Extract the [x, y] coordinate from the center of the cell holding the provided text.  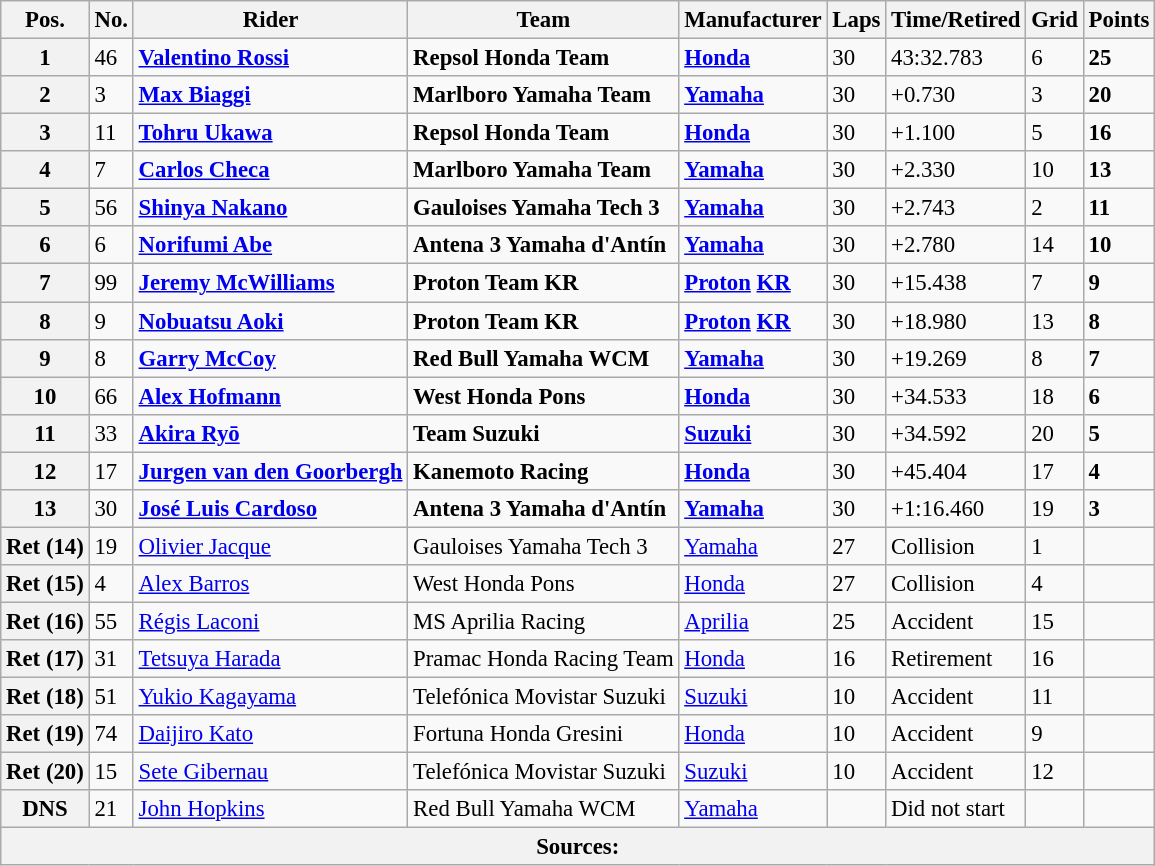
46 [111, 58]
Régis Laconi [270, 621]
Team [544, 20]
Did not start [956, 809]
Max Biaggi [270, 95]
Fortuna Honda Gresini [544, 734]
Pos. [45, 20]
Jurgen van den Goorbergh [270, 471]
Tetsuya Harada [270, 659]
Rider [270, 20]
Retirement [956, 659]
No. [111, 20]
51 [111, 697]
+2.330 [956, 170]
+0.730 [956, 95]
+45.404 [956, 471]
+34.533 [956, 396]
Grid [1054, 20]
Laps [856, 20]
Manufacturer [753, 20]
Ret (20) [45, 772]
+1.100 [956, 133]
55 [111, 621]
Kanemoto Racing [544, 471]
Team Suzuki [544, 433]
Olivier Jacque [270, 546]
Carlos Checa [270, 170]
21 [111, 809]
DNS [45, 809]
+34.592 [956, 433]
Pramac Honda Racing Team [544, 659]
31 [111, 659]
Yukio Kagayama [270, 697]
Aprilia [753, 621]
Shinya Nakano [270, 208]
+19.269 [956, 358]
Norifumi Abe [270, 245]
Ret (17) [45, 659]
18 [1054, 396]
Points [1118, 20]
Ret (14) [45, 546]
John Hopkins [270, 809]
Ret (19) [45, 734]
+18.980 [956, 321]
43:32.783 [956, 58]
+15.438 [956, 283]
Valentino Rossi [270, 58]
Sete Gibernau [270, 772]
Time/Retired [956, 20]
66 [111, 396]
Ret (18) [45, 697]
14 [1054, 245]
Ret (16) [45, 621]
Sources: [578, 847]
Jeremy McWilliams [270, 283]
+1:16.460 [956, 509]
Ret (15) [45, 584]
74 [111, 734]
+2.780 [956, 245]
Tohru Ukawa [270, 133]
Akira Ryō [270, 433]
Alex Hofmann [270, 396]
Nobuatsu Aoki [270, 321]
33 [111, 433]
56 [111, 208]
MS Aprilia Racing [544, 621]
Alex Barros [270, 584]
José Luis Cardoso [270, 509]
Daijiro Kato [270, 734]
Garry McCoy [270, 358]
+2.743 [956, 208]
99 [111, 283]
